Return the (X, Y) coordinate for the center point of the cell that contains the specified text.  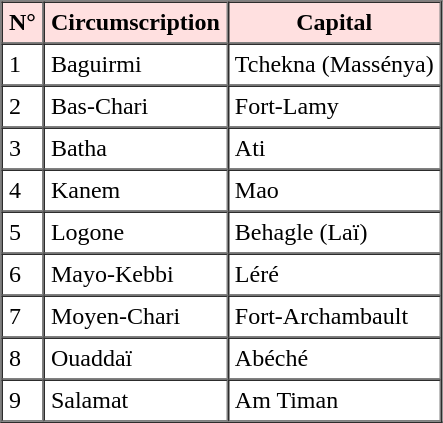
Capital (334, 23)
Tchekna (Massénya) (334, 65)
6 (23, 275)
Baguirmi (135, 65)
1 (23, 65)
8 (23, 359)
Logone (135, 233)
Behagle (Laï) (334, 233)
Ati (334, 149)
Salamat (135, 401)
2 (23, 107)
Ouaddaï (135, 359)
Fort-Archambault (334, 317)
4 (23, 191)
Léré (334, 275)
Abéché (334, 359)
Am Timan (334, 401)
Bas-Chari (135, 107)
Mayo-Kebbi (135, 275)
3 (23, 149)
Moyen-Chari (135, 317)
9 (23, 401)
Mao (334, 191)
5 (23, 233)
7 (23, 317)
Circumscription (135, 23)
N° (23, 23)
Batha (135, 149)
Kanem (135, 191)
Fort-Lamy (334, 107)
